Return (x, y) of the center of cell containing provided text 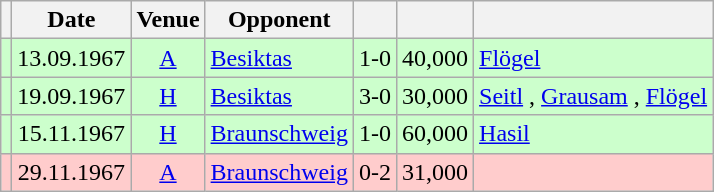
31,000 (434, 172)
Opponent (279, 20)
0-2 (374, 172)
40,000 (434, 58)
Seitl , Grausam , Flögel (594, 96)
Date (72, 20)
19.09.1967 (72, 96)
Flögel (594, 58)
Hasil (594, 134)
Venue (168, 20)
29.11.1967 (72, 172)
30,000 (434, 96)
15.11.1967 (72, 134)
13.09.1967 (72, 58)
60,000 (434, 134)
3-0 (374, 96)
